Pinpoint the cell where the given text exists, returning its (X, Y) midpoint coordinate. 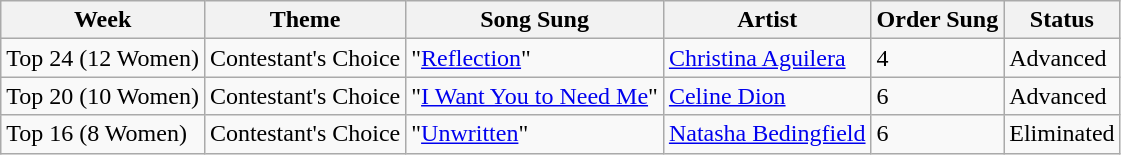
Eliminated (1062, 134)
"Unwritten" (535, 134)
Christina Aguilera (767, 58)
"Reflection" (535, 58)
Artist (767, 20)
Song Sung (535, 20)
Week (103, 20)
4 (938, 58)
Celine Dion (767, 96)
Top 24 (12 Women) (103, 58)
"I Want You to Need Me" (535, 96)
Top 20 (10 Women) (103, 96)
Order Sung (938, 20)
Theme (304, 20)
Natasha Bedingfield (767, 134)
Status (1062, 20)
Top 16 (8 Women) (103, 134)
